Return the (X, Y) coordinate for the center point of the cell that contains the specified text.  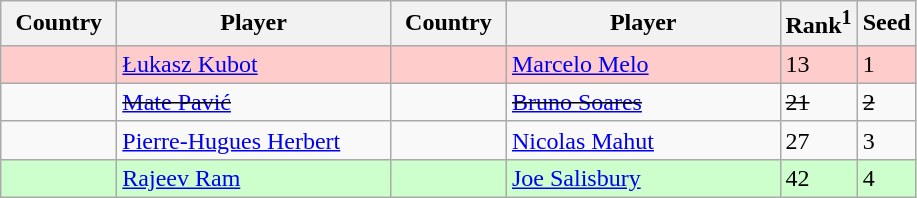
4 (886, 178)
2 (886, 102)
21 (818, 102)
Bruno Soares (643, 102)
27 (818, 140)
1 (886, 64)
Łukasz Kubot (254, 64)
Rajeev Ram (254, 178)
Rank1 (818, 24)
13 (818, 64)
Pierre-Hugues Herbert (254, 140)
Seed (886, 24)
Mate Pavić (254, 102)
Nicolas Mahut (643, 140)
42 (818, 178)
3 (886, 140)
Marcelo Melo (643, 64)
Joe Salisbury (643, 178)
